Pinpoint the cell where the given text exists, returning its [x, y] midpoint coordinate. 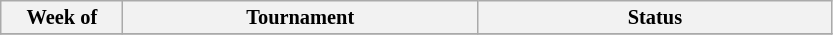
Week of [62, 17]
Tournament [300, 17]
Status [656, 17]
